For the text-containing cell, return its midpoint in [X, Y] coordinate format. 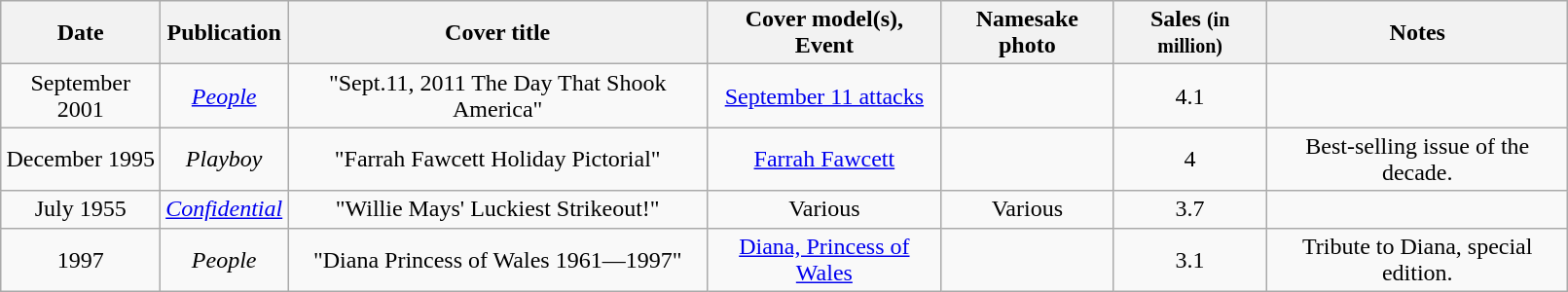
4 [1190, 160]
"Sept.11, 2011 The Day That Shook America" [498, 95]
"Willie Mays' Luckiest Strikeout!" [498, 209]
Publication [224, 33]
Best-selling issue of the decade. [1417, 160]
Playboy [224, 160]
December 1995 [81, 160]
3.7 [1190, 209]
Date [81, 33]
September 11 attacks [824, 95]
4.1 [1190, 95]
Notes [1417, 33]
September 2001 [81, 95]
Cover title [498, 33]
Namesake photo [1028, 33]
Cover model(s), Event [824, 33]
Diana, Princess of Wales [824, 259]
"Farrah Fawcett Holiday Pictorial" [498, 160]
"Diana Princess of Wales 1961—1997" [498, 259]
Tribute to Diana, special edition. [1417, 259]
Farrah Fawcett [824, 160]
3.1 [1190, 259]
July 1955 [81, 209]
Sales (in million) [1190, 33]
Confidential [224, 209]
1997 [81, 259]
